Return [x, y] of the center of cell containing provided text 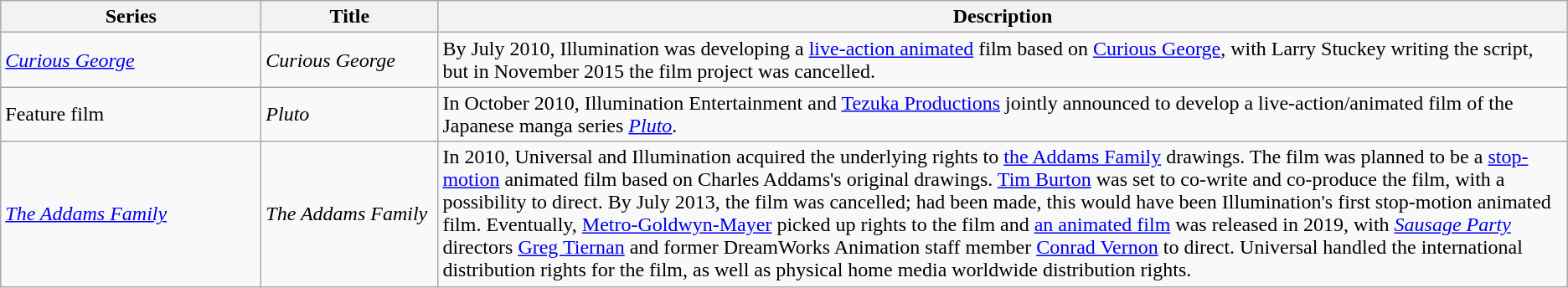
Description [1003, 17]
Title [350, 17]
Series [131, 17]
Pluto [350, 114]
Feature film [131, 114]
